Determine the (x, y) coordinate at the center of the cell enclosing the given text.  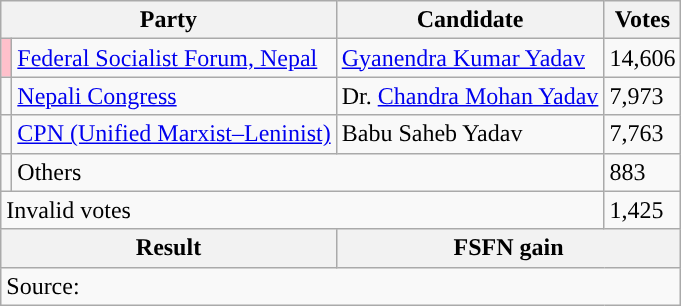
1,425 (642, 210)
Nepali Congress (174, 96)
FSFN gain (508, 248)
Party (168, 20)
Gyanendra Kumar Yadav (470, 58)
Invalid votes (302, 210)
Babu Saheb Yadav (470, 134)
14,606 (642, 58)
Votes (642, 20)
883 (642, 172)
Result (168, 248)
Source: (341, 286)
Others (308, 172)
CPN (Unified Marxist–Leninist) (174, 134)
Dr. Chandra Mohan Yadav (470, 96)
Federal Socialist Forum, Nepal (174, 58)
Candidate (470, 20)
7,763 (642, 134)
7,973 (642, 96)
